Detect which cell encompasses the target text, then output its [x, y] center coordinate. 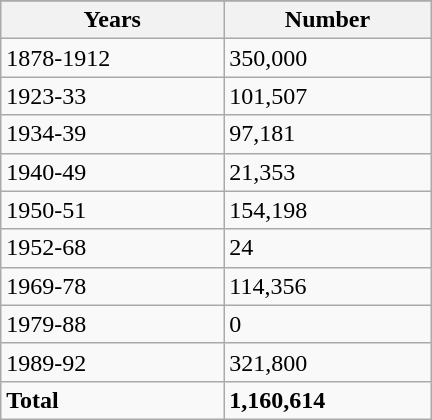
1952-68 [112, 248]
1923-33 [112, 96]
21,353 [328, 172]
1878-1912 [112, 58]
1950-51 [112, 210]
0 [328, 324]
1934-39 [112, 134]
101,507 [328, 96]
1989-92 [112, 362]
Number [328, 20]
350,000 [328, 58]
Total [112, 400]
1,160,614 [328, 400]
154,198 [328, 210]
97,181 [328, 134]
1979-88 [112, 324]
24 [328, 248]
1969-78 [112, 286]
Years [112, 20]
114,356 [328, 286]
321,800 [328, 362]
1940-49 [112, 172]
